Extract the (X, Y) coordinate from the center of the cell holding the provided text.  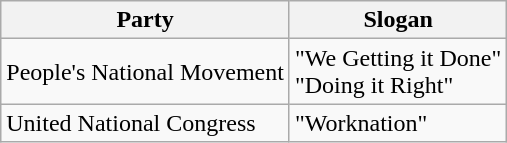
"Worknation" (398, 123)
Party (146, 20)
Slogan (398, 20)
United National Congress (146, 123)
"We Getting it Done""Doing it Right" (398, 72)
People's National Movement (146, 72)
